Extract the (X, Y) coordinate from the center of the cell holding the provided text.  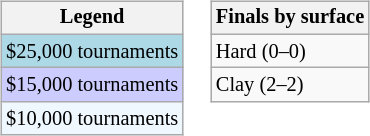
Legend (92, 18)
Clay (2–2) (290, 85)
Finals by surface (290, 18)
$15,000 tournaments (92, 85)
$25,000 tournaments (92, 51)
Hard (0–0) (290, 51)
$10,000 tournaments (92, 119)
